From the cell containing the given text, extract its center point as [X, Y] coordinate. 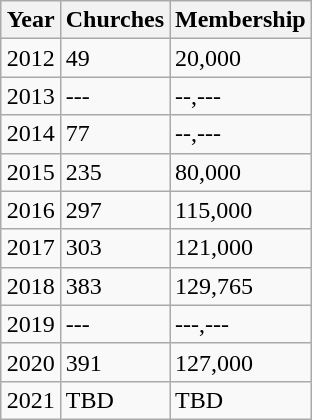
2015 [30, 172]
Year [30, 20]
2012 [30, 58]
2017 [30, 248]
2014 [30, 134]
77 [114, 134]
2018 [30, 286]
Churches [114, 20]
297 [114, 210]
121,000 [241, 248]
20,000 [241, 58]
2019 [30, 324]
303 [114, 248]
115,000 [241, 210]
129,765 [241, 286]
80,000 [241, 172]
2020 [30, 362]
49 [114, 58]
391 [114, 362]
235 [114, 172]
---,--- [241, 324]
2016 [30, 210]
Membership [241, 20]
2021 [30, 400]
2013 [30, 96]
127,000 [241, 362]
383 [114, 286]
